Extract the (x, y) coordinate from the center of the cell holding the provided text.  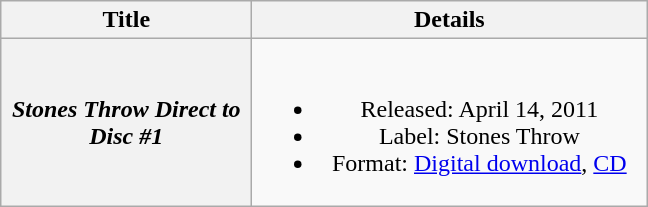
Title (126, 20)
Details (450, 20)
Stones Throw Direct to Disc #1 (126, 122)
Released: April 14, 2011Label: Stones ThrowFormat: Digital download, CD (450, 122)
